Return (x, y) of the center of cell containing provided text 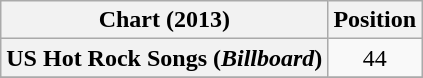
Position (375, 20)
Chart (2013) (164, 20)
44 (375, 58)
US Hot Rock Songs (Billboard) (164, 58)
